For the text-containing cell, return its midpoint in [x, y] coordinate format. 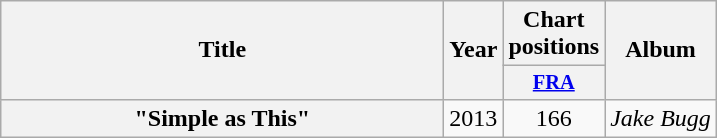
Year [474, 50]
2013 [474, 118]
Chart positions [554, 34]
166 [554, 118]
Jake Bugg [661, 118]
Album [661, 50]
"Simple as This" [222, 118]
FRA [554, 83]
Title [222, 50]
